Pinpoint the cell where the given text exists, returning its [X, Y] midpoint coordinate. 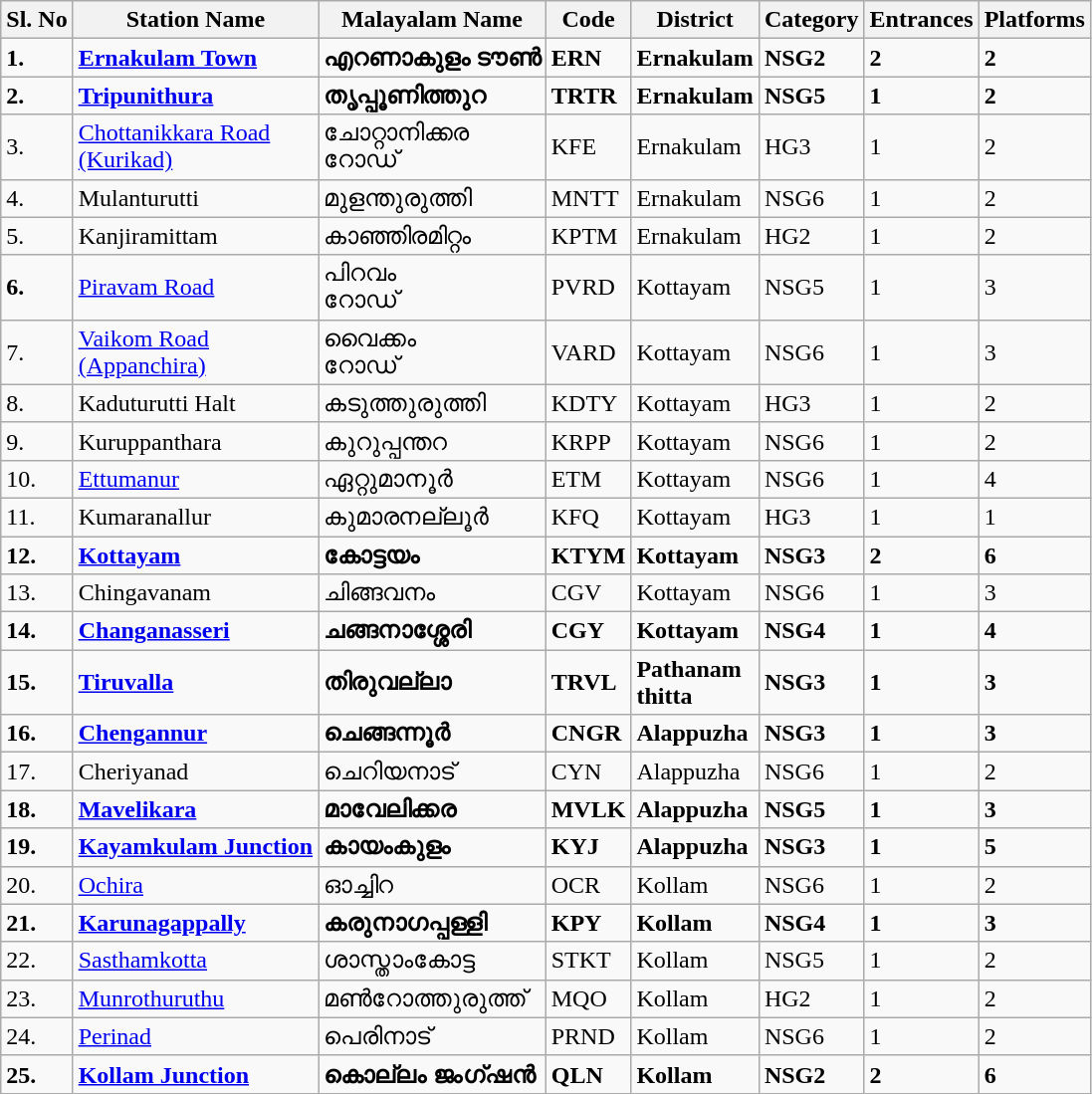
22. [37, 961]
Chottanikkara Road (Kurikad) [195, 147]
17. [37, 771]
Changanasseri [195, 631]
2. [37, 96]
8. [37, 403]
CGV [588, 593]
Entrances [922, 20]
Kollam Junction [195, 1074]
കരുനാഗപ്പള്ളി [432, 923]
14. [37, 631]
Chingavanam [195, 593]
KYJ [588, 847]
Cheriyanad [195, 771]
Kumaranallur [195, 517]
തിരുവല്ലാ [432, 683]
MNTT [588, 198]
മൺറോത്തുരുത്ത് [432, 998]
കാഞ്ഞിരമിറ്റം [432, 236]
9. [37, 441]
Tiruvalla [195, 683]
13. [37, 593]
1. [37, 58]
10. [37, 479]
12. [37, 554]
കുറുപ്പന്തറ [432, 441]
Mulanturutti [195, 198]
STKT [588, 961]
ചിങ്ങവനം [432, 593]
മുളന്തുരുത്തി [432, 198]
23. [37, 998]
PRND [588, 1036]
ചങ്ങനാശ്ശേരി [432, 631]
Malayalam Name [432, 20]
കായംകുളം [432, 847]
Kuruppanthara [195, 441]
Ochira [195, 885]
Piravam Road [195, 287]
ERN [588, 58]
KDTY [588, 403]
Chengannur [195, 734]
Tripunithura [195, 96]
Kayamkulam Junction [195, 847]
TRVL [588, 683]
Sasthamkotta [195, 961]
TRTR [588, 96]
ETM [588, 479]
മാവേലിക്കര [432, 809]
കുമാരനല്ലൂർ [432, 517]
MVLK [588, 809]
Station Name [195, 20]
ഓച്ചിറ [432, 885]
Perinad [195, 1036]
Ernakulam Town [195, 58]
Sl. No [37, 20]
11. [37, 517]
Category [811, 20]
19. [37, 847]
20. [37, 885]
5 [1034, 847]
CGY [588, 631]
പിറവം റോഡ് [432, 287]
OCR [588, 885]
ഏറ്റുമാനൂർ [432, 479]
KRPP [588, 441]
പെരിനാട് [432, 1036]
Pathanamthitta [695, 683]
25. [37, 1074]
4. [37, 198]
15. [37, 683]
Code [588, 20]
Vaikom Road(Appanchira) [195, 352]
കടുത്തുരുത്തി [432, 403]
16. [37, 734]
ശാസ്താംകോട്ട [432, 961]
KFQ [588, 517]
ചെറിയനാട് [432, 771]
18. [37, 809]
Munrothuruthu [195, 998]
KFE [588, 147]
KPY [588, 923]
ചെങ്ങന്നൂർ [432, 734]
Platforms [1034, 20]
6. [37, 287]
KPTM [588, 236]
തൃപ്പൂണിത്തുറ [432, 96]
Kaduturutti Halt [195, 403]
Kanjiramittam [195, 236]
24. [37, 1036]
Mavelikara [195, 809]
21. [37, 923]
കോട്ടയം [432, 554]
Karunagappally [195, 923]
വൈക്കം റോഡ് [432, 352]
PVRD [588, 287]
എറണാകുളം ടൗൺ [432, 58]
3. [37, 147]
CNGR [588, 734]
QLN [588, 1074]
ചോറ്റാനിക്കര റോഡ് [432, 147]
VARD [588, 352]
കൊല്ലം ജംഗ്‌ഷൻ [432, 1074]
District [695, 20]
KTYM [588, 554]
5. [37, 236]
7. [37, 352]
CYN [588, 771]
MQO [588, 998]
Ettumanur [195, 479]
